From the cell containing the given text, extract its center point as (x, y) coordinate. 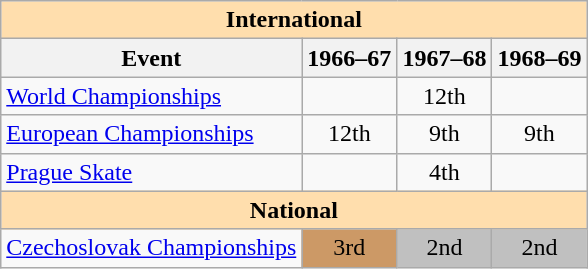
National (294, 210)
World Championships (152, 96)
1968–69 (540, 58)
1967–68 (444, 58)
4th (444, 172)
1966–67 (350, 58)
3rd (350, 248)
International (294, 20)
Czechoslovak Championships (152, 248)
Event (152, 58)
Prague Skate (152, 172)
European Championships (152, 134)
